Output the (x, y) coordinate of the center of the cell containing the given text.  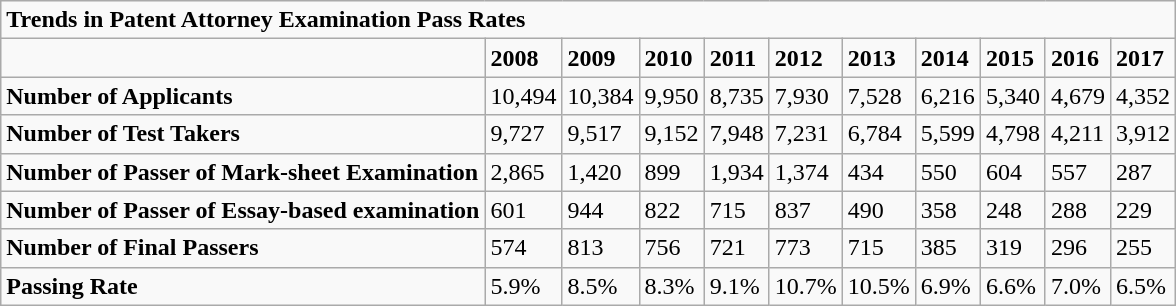
6.5% (1142, 286)
9,727 (524, 134)
837 (806, 210)
Number of Passer of Mark-sheet Examination (243, 172)
7,948 (736, 134)
7.0% (1078, 286)
6.6% (1012, 286)
2015 (1012, 58)
Number of Test Takers (243, 134)
4,798 (1012, 134)
229 (1142, 210)
6,216 (948, 96)
1,934 (736, 172)
288 (1078, 210)
10,494 (524, 96)
Passing Rate (243, 286)
434 (878, 172)
9,152 (672, 134)
604 (1012, 172)
557 (1078, 172)
255 (1142, 248)
2012 (806, 58)
4,679 (1078, 96)
10,384 (600, 96)
5,340 (1012, 96)
2017 (1142, 58)
2014 (948, 58)
2,865 (524, 172)
773 (806, 248)
944 (600, 210)
8,735 (736, 96)
899 (672, 172)
6,784 (878, 134)
5.9% (524, 286)
Number of Applicants (243, 96)
7,528 (878, 96)
9,950 (672, 96)
358 (948, 210)
Number of Passer of Essay-based examination (243, 210)
5,599 (948, 134)
9.1% (736, 286)
550 (948, 172)
2008 (524, 58)
490 (878, 210)
1,374 (806, 172)
9,517 (600, 134)
7,930 (806, 96)
287 (1142, 172)
319 (1012, 248)
4,352 (1142, 96)
2011 (736, 58)
601 (524, 210)
385 (948, 248)
7,231 (806, 134)
10.5% (878, 286)
2010 (672, 58)
2016 (1078, 58)
Trends in Patent Attorney Examination Pass Rates (588, 20)
3,912 (1142, 134)
1,420 (600, 172)
813 (600, 248)
10.7% (806, 286)
Number of Final Passers (243, 248)
6.9% (948, 286)
574 (524, 248)
2009 (600, 58)
756 (672, 248)
721 (736, 248)
822 (672, 210)
8.3% (672, 286)
296 (1078, 248)
4,211 (1078, 134)
248 (1012, 210)
2013 (878, 58)
8.5% (600, 286)
